Provide the [x, y] coordinate of the cell's center where the given text is located.  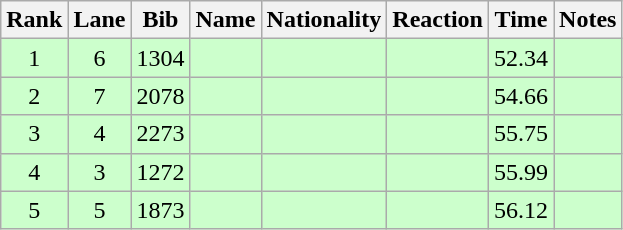
52.34 [520, 58]
1 [34, 58]
Time [520, 20]
54.66 [520, 96]
7 [100, 96]
2078 [160, 96]
1304 [160, 58]
Reaction [438, 20]
55.99 [520, 172]
55.75 [520, 134]
56.12 [520, 210]
Rank [34, 20]
2273 [160, 134]
Lane [100, 20]
2 [34, 96]
1272 [160, 172]
Name [226, 20]
Nationality [324, 20]
Bib [160, 20]
Notes [588, 20]
6 [100, 58]
1873 [160, 210]
